Provide the [X, Y] coordinate of the cell's center where the given text is located.  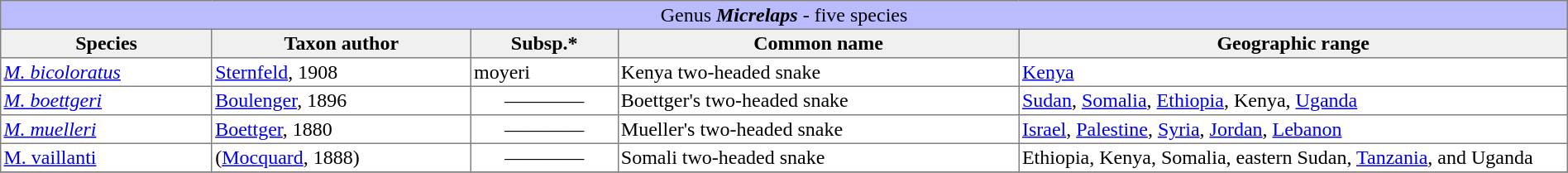
Taxon author [341, 43]
Boettger's two-headed snake [819, 100]
Common name [819, 43]
Boulenger, 1896 [341, 100]
Ethiopia, Kenya, Somalia, eastern Sudan, Tanzania, and Uganda [1293, 157]
Mueller's two-headed snake [819, 129]
Sternfeld, 1908 [341, 72]
Boettger, 1880 [341, 129]
Kenya [1293, 72]
M. bicoloratus [107, 72]
Israel, Palestine, Syria, Jordan, Lebanon [1293, 129]
Geographic range [1293, 43]
Somali two-headed snake [819, 157]
M. vaillanti [107, 157]
Kenya two-headed snake [819, 72]
M. muelleri [107, 129]
M. boettgeri [107, 100]
Subsp.* [544, 43]
moyeri [544, 72]
(Mocquard, 1888) [341, 157]
Species [107, 43]
Genus Micrelaps - five species [784, 15]
Sudan, Somalia, Ethiopia, Kenya, Uganda [1293, 100]
